Identify which cell holds the provided text, then report its (X, Y) central coordinate. 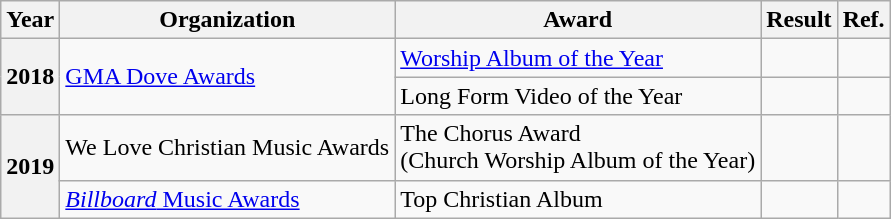
GMA Dove Awards (228, 77)
2018 (30, 77)
2019 (30, 166)
Ref. (864, 20)
Result (799, 20)
Award (578, 20)
The Chorus Award (Church Worship Album of the Year) (578, 148)
Year (30, 20)
Billboard Music Awards (228, 199)
Top Christian Album (578, 199)
Organization (228, 20)
Worship Album of the Year (578, 58)
We Love Christian Music Awards (228, 148)
Long Form Video of the Year (578, 96)
